Capture the cell that displays the provided text and extract its [x, y] central coordinate. 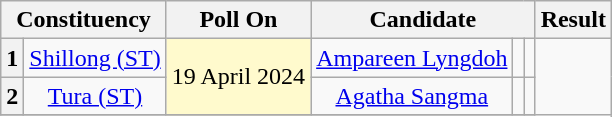
19 April 2024 [238, 77]
Candidate [423, 20]
1 [12, 58]
2 [12, 96]
Result [573, 20]
Tura (ST) [95, 96]
Ampareen Lyngdoh [412, 58]
Agatha Sangma [412, 96]
Poll On [238, 20]
Shillong (ST) [95, 58]
Constituency [84, 20]
